Pinpoint the cell where the given text exists, returning its (X, Y) midpoint coordinate. 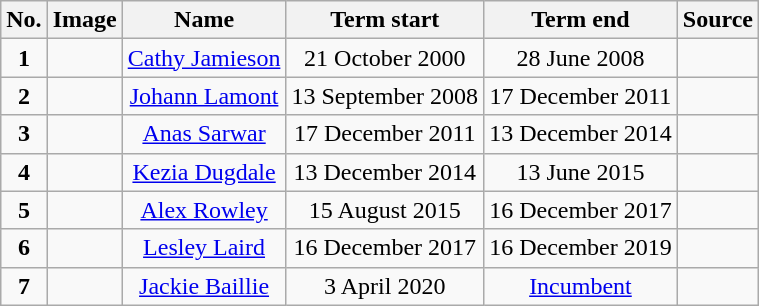
7 (24, 286)
3 (24, 134)
15 August 2015 (385, 210)
Lesley Laird (204, 248)
Johann Lamont (204, 96)
5 (24, 210)
3 April 2020 (385, 286)
13 September 2008 (385, 96)
Source (718, 20)
16 December 2019 (581, 248)
21 October 2000 (385, 58)
Kezia Dugdale (204, 172)
Cathy Jamieson (204, 58)
13 June 2015 (581, 172)
Term end (581, 20)
Anas Sarwar (204, 134)
Jackie Baillie (204, 286)
6 (24, 248)
Incumbent (581, 286)
1 (24, 58)
2 (24, 96)
Image (84, 20)
Term start (385, 20)
Name (204, 20)
4 (24, 172)
28 June 2008 (581, 58)
No. (24, 20)
Alex Rowley (204, 210)
